Search for the cell housing the specified text and yield its (X, Y) center coordinate. 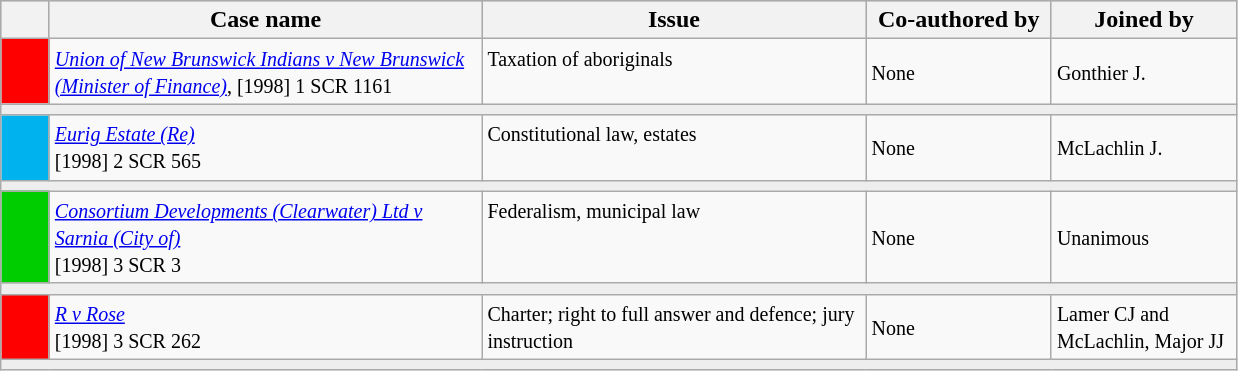
Constitutional law, estates (674, 148)
Gonthier J. (1144, 72)
Issue (674, 20)
Unanimous (1144, 237)
Charter; right to full answer and defence; jury instruction (674, 326)
Joined by (1144, 20)
R v Rose [1998] 3 SCR 262 (266, 326)
Lamer CJ and McLachlin, Major JJ (1144, 326)
McLachlin J. (1144, 148)
Federalism, municipal law (674, 237)
Taxation of aboriginals (674, 72)
Case name (266, 20)
Union of New Brunswick Indians v New Brunswick (Minister of Finance), [1998] 1 SCR 1161 (266, 72)
Co-authored by (958, 20)
Eurig Estate (Re) [1998] 2 SCR 565 (266, 148)
Consortium Developments (Clearwater) Ltd v Sarnia (City of) [1998] 3 SCR 3 (266, 237)
